Find where the given text appears and provide that cell's center as (X, Y) coordinate. 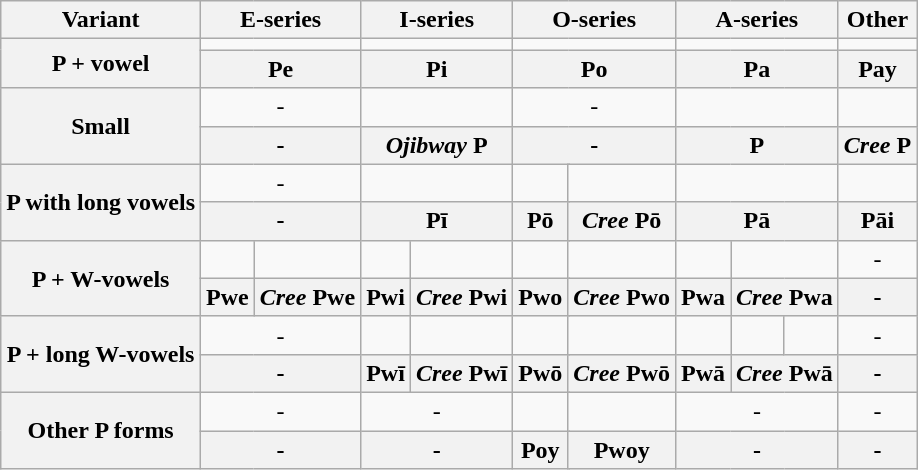
Cree Pwo (622, 297)
Cree Pwi (461, 297)
Pe (281, 69)
Pwo (540, 297)
Pī (437, 221)
Pwe (228, 297)
Small (101, 126)
O-series (594, 20)
Pā (758, 221)
Pwa (704, 297)
Pay (877, 69)
Cree Pwa (785, 297)
P with long vowels (101, 202)
Pi (437, 69)
Pwā (704, 373)
Po (594, 69)
P + long W-vowels (101, 354)
Pa (758, 69)
Ojibway P (437, 145)
Pwō (540, 373)
Pwi (386, 297)
Pwoy (622, 449)
Cree Pō (622, 221)
Cree Pwī (461, 373)
Cree Pwā (785, 373)
I-series (437, 20)
Cree Pwe (307, 297)
Cree P (877, 145)
Variant (101, 20)
P + W-vowels (101, 278)
Pwī (386, 373)
Pō (540, 221)
E-series (281, 20)
Poy (540, 449)
Other P forms (101, 430)
Other (877, 20)
P (758, 145)
Cree Pwō (622, 373)
A-series (758, 20)
P + vowel (101, 64)
Pāi (877, 221)
